Search for the cell housing the specified text and yield its (x, y) center coordinate. 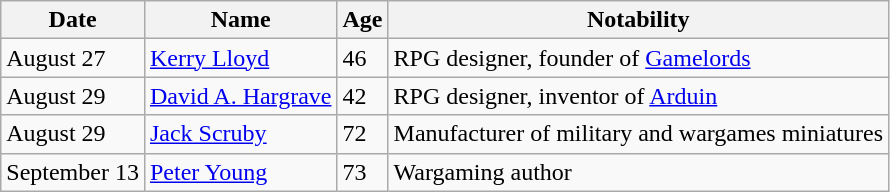
Name (240, 20)
46 (362, 58)
Date (73, 20)
Manufacturer of military and wargames miniatures (638, 134)
73 (362, 172)
Notability (638, 20)
Age (362, 20)
Kerry Lloyd (240, 58)
September 13 (73, 172)
Peter Young (240, 172)
Jack Scruby (240, 134)
Wargaming author (638, 172)
RPG designer, founder of Gamelords (638, 58)
RPG designer, inventor of Arduin (638, 96)
David A. Hargrave (240, 96)
August 27 (73, 58)
72 (362, 134)
42 (362, 96)
